Pinpoint the cell where the given text exists, returning its [X, Y] midpoint coordinate. 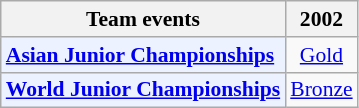
Team events [143, 19]
2002 [321, 19]
Gold [321, 55]
Bronze [321, 90]
Asian Junior Championships [143, 55]
World Junior Championships [143, 90]
